Capture the cell that displays the provided text and extract its [x, y] central coordinate. 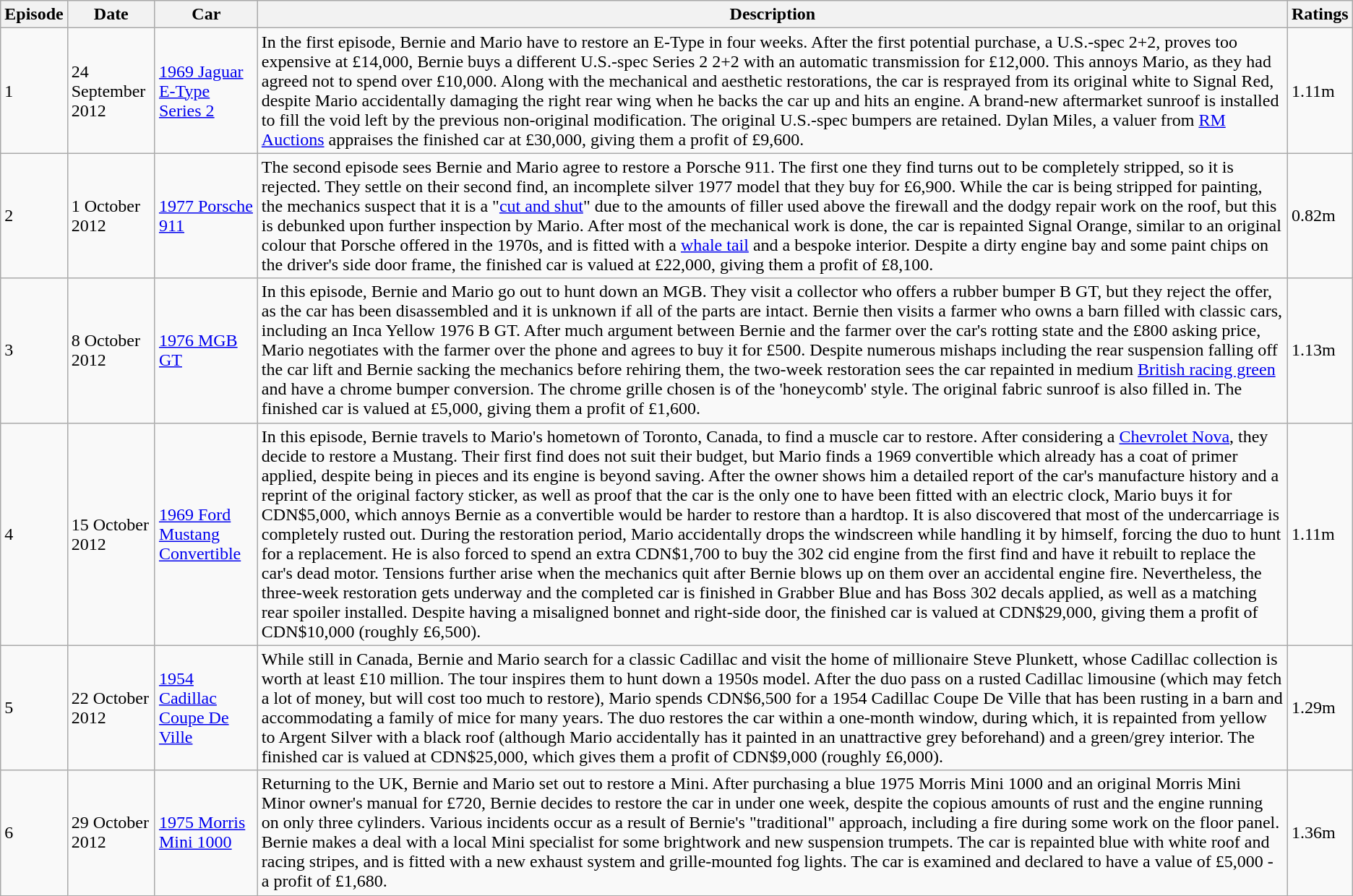
24 September 2012 [111, 91]
1954 Cadillac Coupe De Ville [206, 708]
15 October 2012 [111, 534]
1 [34, 91]
1969 Ford Mustang Convertible [206, 534]
3 [34, 350]
1976 MGB GT [206, 350]
1975 Morris Mini 1000 [206, 832]
5 [34, 708]
Description [772, 14]
Car [206, 14]
8 October 2012 [111, 350]
1.13m [1320, 350]
Date [111, 14]
1977 Porsche 911 [206, 215]
Episode [34, 14]
Ratings [1320, 14]
6 [34, 832]
1.29m [1320, 708]
1 October 2012 [111, 215]
0.82m [1320, 215]
2 [34, 215]
29 October 2012 [111, 832]
1969 Jaguar E-Type Series 2 [206, 91]
22 October 2012 [111, 708]
4 [34, 534]
1.36m [1320, 832]
